Scan for the cell matching the given text and deliver its (x, y) coordinate at center. 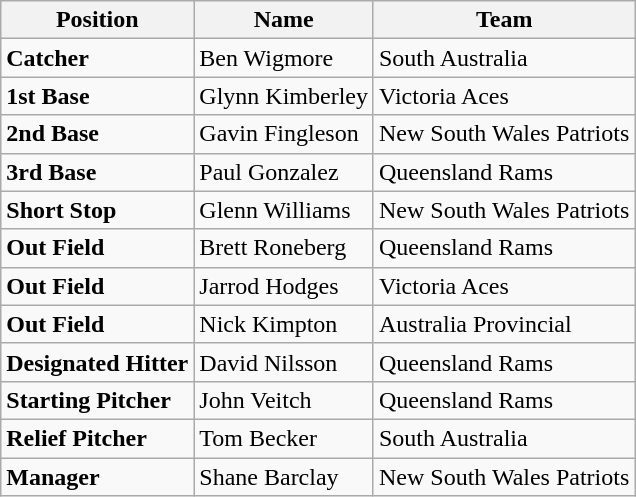
1st Base (98, 96)
Manager (98, 477)
Relief Pitcher (98, 438)
2nd Base (98, 134)
Gavin Fingleson (284, 134)
Paul Gonzalez (284, 172)
Team (504, 20)
Position (98, 20)
John Veitch (284, 400)
Jarrod Hodges (284, 286)
Catcher (98, 58)
Name (284, 20)
Short Stop (98, 210)
Starting Pitcher (98, 400)
Australia Provincial (504, 324)
3rd Base (98, 172)
Glynn Kimberley (284, 96)
Tom Becker (284, 438)
Designated Hitter (98, 362)
Glenn Williams (284, 210)
David Nilsson (284, 362)
Brett Roneberg (284, 248)
Shane Barclay (284, 477)
Ben Wigmore (284, 58)
Nick Kimpton (284, 324)
